Return the [X, Y] coordinate for the center point of the cell that contains the specified text.  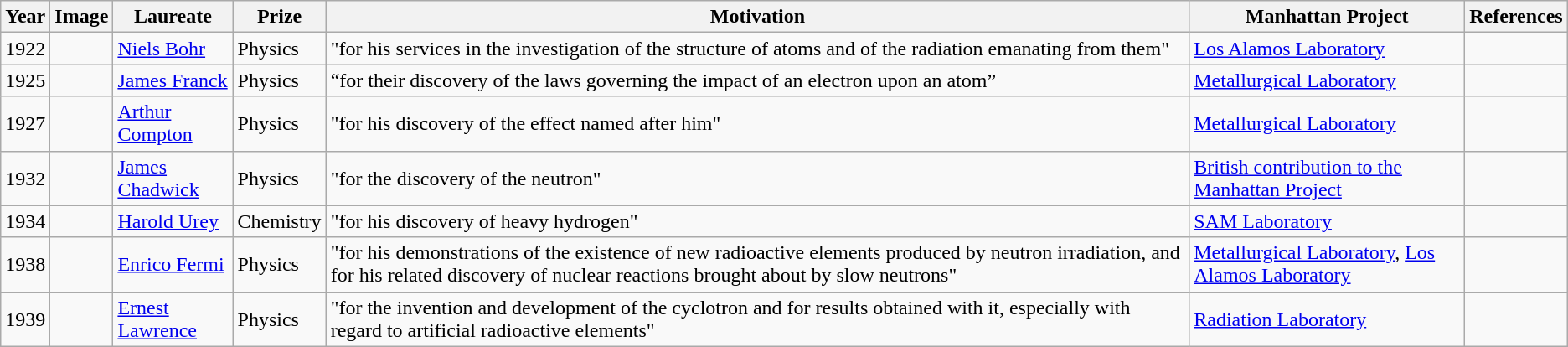
Los Alamos Laboratory [1327, 49]
Manhattan Project [1327, 17]
"for his discovery of heavy hydrogen" [757, 221]
Enrico Fermi [173, 265]
Arthur Compton [173, 124]
Image [82, 17]
Metallurgical Laboratory, Los Alamos Laboratory [1327, 265]
1927 [25, 124]
Radiation Laboratory [1327, 319]
“for their discovery of the laws governing the impact of an electron upon an atom” [757, 80]
"for his discovery of the effect named after him" [757, 124]
Laureate [173, 17]
Prize [280, 17]
Niels Bohr [173, 49]
1938 [25, 265]
"for the discovery of the neutron" [757, 178]
1932 [25, 178]
1939 [25, 319]
Chemistry [280, 221]
Year [25, 17]
1934 [25, 221]
SAM Laboratory [1327, 221]
"for his services in the investigation of the structure of atoms and of the radiation emanating from them" [757, 49]
1925 [25, 80]
Motivation [757, 17]
Ernest Lawrence [173, 319]
References [1516, 17]
James Franck [173, 80]
James Chadwick [173, 178]
Harold Urey [173, 221]
"for the invention and development of the cyclotron and for results obtained with it, especially with regard to artificial radioactive elements" [757, 319]
British contribution to the Manhattan Project [1327, 178]
1922 [25, 49]
